Find where the given text appears and provide that cell's center as [X, Y] coordinate. 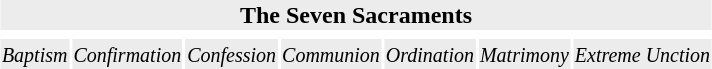
Baptism [34, 54]
Matrimony [524, 54]
Communion [332, 54]
Confession [232, 54]
The Seven Sacraments [356, 15]
Extreme Unction [642, 54]
Confirmation [128, 54]
Ordination [430, 54]
